Locate the cell with the specified text and output its [X, Y] center coordinate. 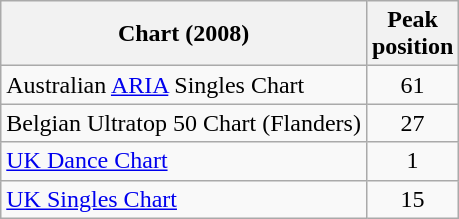
Australian ARIA Singles Chart [184, 85]
Peakposition [412, 34]
Chart (2008) [184, 34]
Belgian Ultratop 50 Chart (Flanders) [184, 123]
15 [412, 199]
61 [412, 85]
1 [412, 161]
UK Singles Chart [184, 199]
27 [412, 123]
UK Dance Chart [184, 161]
